Output the (x, y) coordinate of the center of the cell containing the given text.  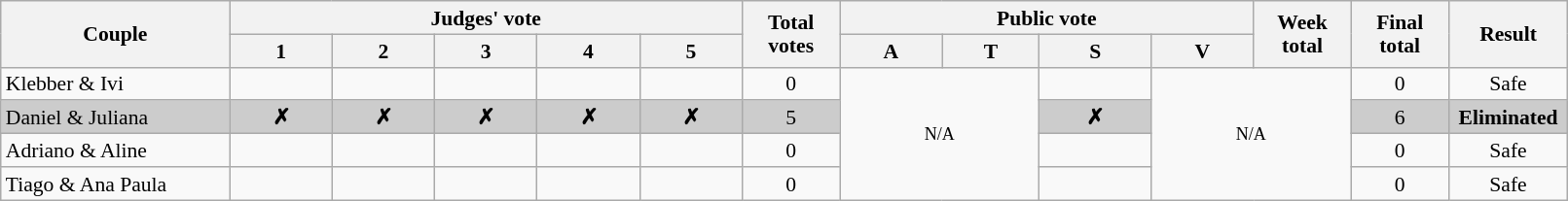
3 (487, 50)
Eliminated (1509, 117)
Klebber & Ivi (115, 84)
T (991, 50)
Public vote (1047, 17)
Couple (115, 34)
4 (588, 50)
6 (1400, 117)
Daniel & Juliana (115, 117)
Result (1509, 34)
Final total (1400, 34)
Judges' vote (487, 17)
Week total (1302, 34)
A (892, 50)
1 (280, 50)
Total votes (791, 34)
2 (383, 50)
Adriano & Aline (115, 151)
Tiago & Ana Paula (115, 184)
S (1096, 50)
V (1203, 50)
